Identify which cell holds the provided text, then report its [x, y] central coordinate. 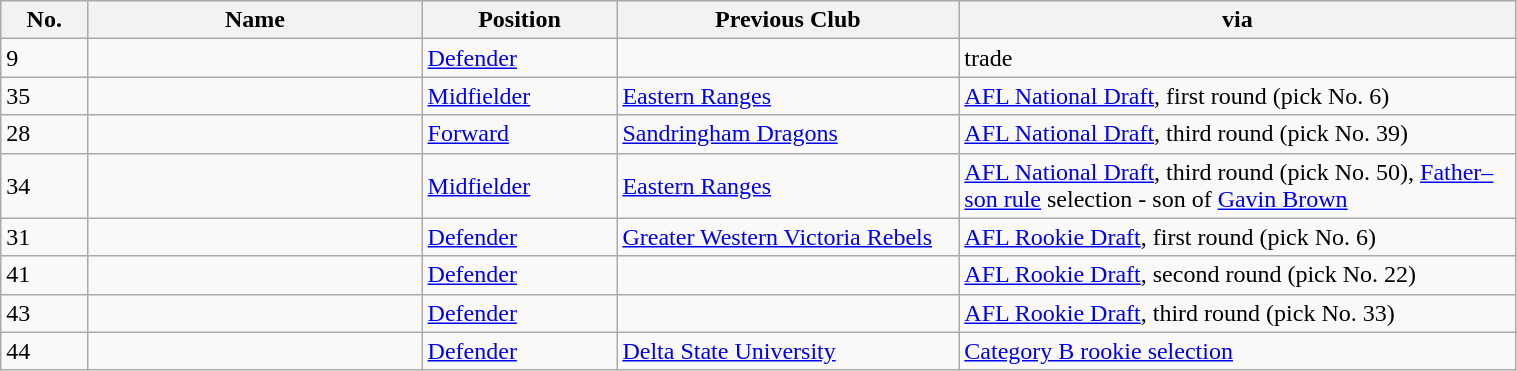
Position [520, 20]
AFL National Draft, first round (pick No. 6) [1238, 96]
Greater Western Victoria Rebels [788, 237]
Forward [520, 134]
35 [44, 96]
trade [1238, 58]
41 [44, 275]
No. [44, 20]
Name [255, 20]
44 [44, 351]
AFL Rookie Draft, second round (pick No. 22) [1238, 275]
via [1238, 20]
AFL National Draft, third round (pick No. 39) [1238, 134]
Previous Club [788, 20]
AFL National Draft, third round (pick No. 50), Father–son rule selection - son of Gavin Brown [1238, 186]
28 [44, 134]
34 [44, 186]
Category B rookie selection [1238, 351]
Delta State University [788, 351]
43 [44, 313]
AFL Rookie Draft, third round (pick No. 33) [1238, 313]
9 [44, 58]
AFL Rookie Draft, first round (pick No. 6) [1238, 237]
31 [44, 237]
Sandringham Dragons [788, 134]
